Search for the cell housing the specified text and yield its [X, Y] center coordinate. 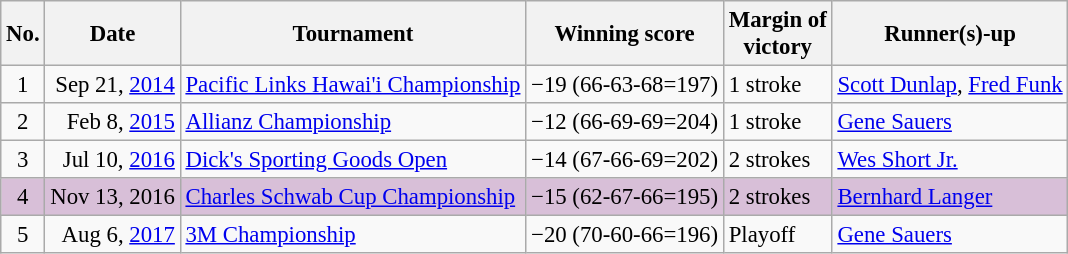
−19 (66-63-68=197) [625, 85]
Jul 10, 2016 [112, 160]
Margin ofvictory [778, 34]
Charles Schwab Cup Championship [353, 197]
Winning score [625, 34]
3M Championship [353, 235]
−15 (62-67-66=195) [625, 197]
Date [112, 34]
Tournament [353, 34]
3 [23, 160]
Playoff [778, 235]
−12 (66-69-69=204) [625, 122]
Bernhard Langer [950, 197]
Allianz Championship [353, 122]
Runner(s)-up [950, 34]
Nov 13, 2016 [112, 197]
4 [23, 197]
Dick's Sporting Goods Open [353, 160]
Wes Short Jr. [950, 160]
No. [23, 34]
Feb 8, 2015 [112, 122]
−14 (67-66-69=202) [625, 160]
5 [23, 235]
Sep 21, 2014 [112, 85]
Pacific Links Hawai'i Championship [353, 85]
Aug 6, 2017 [112, 235]
−20 (70-60-66=196) [625, 235]
1 [23, 85]
2 [23, 122]
Scott Dunlap, Fred Funk [950, 85]
